Determine the [x, y] coordinate at the center of the cell enclosing the given text.  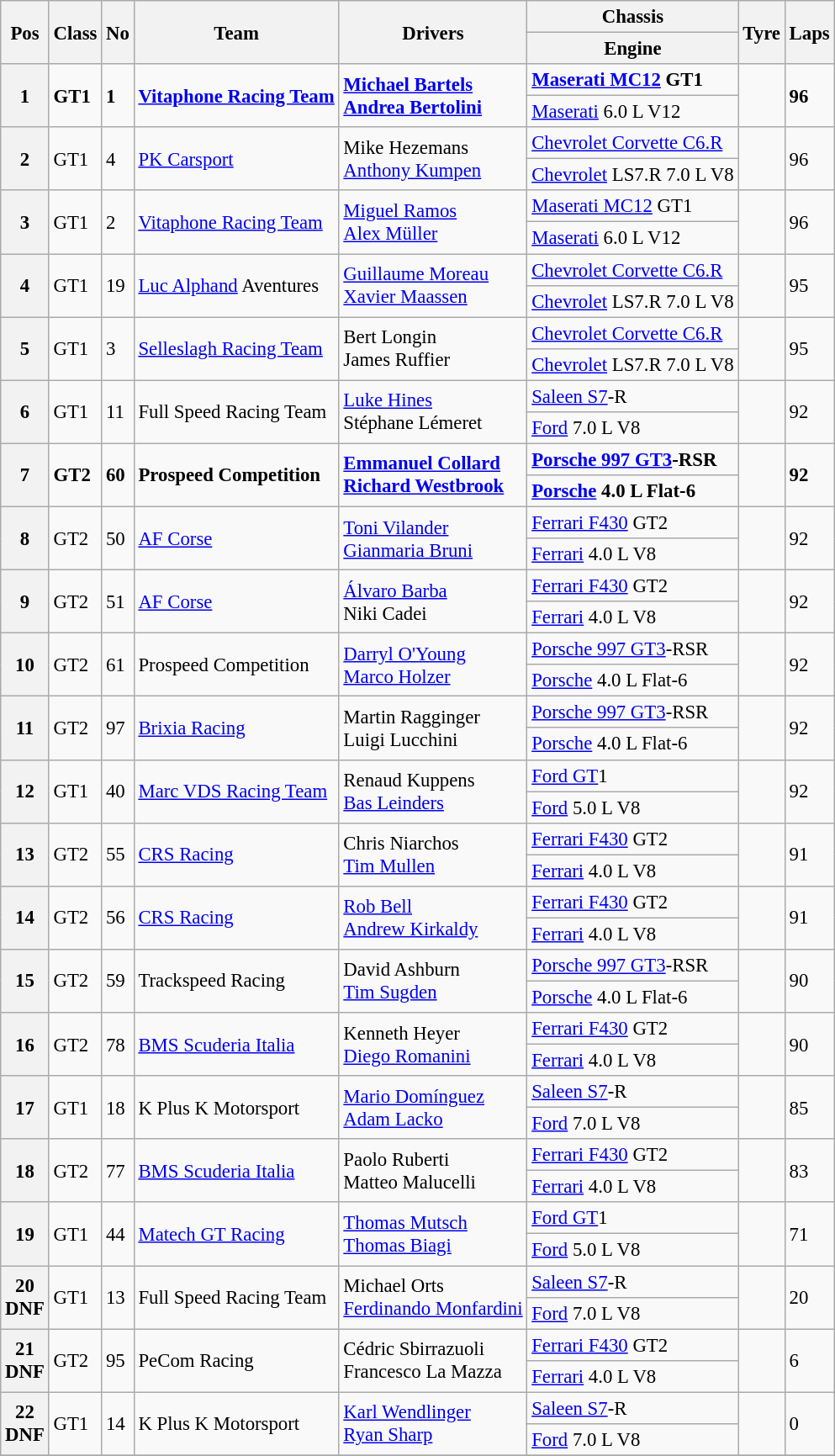
20 [809, 1297]
0 [809, 1423]
12 [25, 791]
Renaud Kuppens Bas Leinders [433, 791]
Cédric Sbirrazuoli Francesco La Mazza [433, 1361]
Marc VDS Racing Team [236, 791]
77 [118, 1171]
40 [118, 791]
Paolo Ruberti Matteo Malucelli [433, 1171]
PeCom Racing [236, 1361]
Drivers [433, 32]
60 [118, 474]
Michael Bartels Andrea Bertolini [433, 96]
Selleslagh Racing Team [236, 348]
21DNF [25, 1361]
9 [25, 602]
Trackspeed Racing [236, 981]
71 [809, 1235]
Brixia Racing [236, 728]
56 [118, 919]
Miguel Ramos Alex Müller [433, 222]
Team [236, 32]
22DNF [25, 1423]
10 [25, 664]
50 [118, 538]
Toni Vilander Gianmaria Bruni [433, 538]
7 [25, 474]
Engine [632, 49]
55 [118, 855]
Kenneth Heyer Diego Romanini [433, 1045]
Thomas Mutsch Thomas Biagi [433, 1235]
Martin Ragginger Luigi Lucchini [433, 728]
Álvaro Barba Niki Cadei [433, 602]
44 [118, 1235]
PK Carsport [236, 158]
Chassis [632, 17]
Rob Bell Andrew Kirkaldy [433, 919]
78 [118, 1045]
David Ashburn Tim Sugden [433, 981]
61 [118, 664]
Karl Wendlinger Ryan Sharp [433, 1423]
Emmanuel Collard Richard Westbrook [433, 474]
Luc Alphand Aventures [236, 286]
59 [118, 981]
83 [809, 1171]
51 [118, 602]
Guillaume Moreau Xavier Maassen [433, 286]
8 [25, 538]
Mario Domínguez Adam Lacko [433, 1107]
No [118, 32]
20DNF [25, 1297]
85 [809, 1107]
Tyre [762, 32]
97 [118, 728]
16 [25, 1045]
Pos [25, 32]
Matech GT Racing [236, 1235]
Class [76, 32]
Bert Longin James Ruffier [433, 348]
17 [25, 1107]
5 [25, 348]
Darryl O'Young Marco Holzer [433, 664]
Laps [809, 32]
Luke Hines Stéphane Lémeret [433, 412]
Michael Orts Ferdinando Monfardini [433, 1297]
Mike Hezemans Anthony Kumpen [433, 158]
15 [25, 981]
Chris Niarchos Tim Mullen [433, 855]
